Identify which cell holds the provided text, then report its (X, Y) central coordinate. 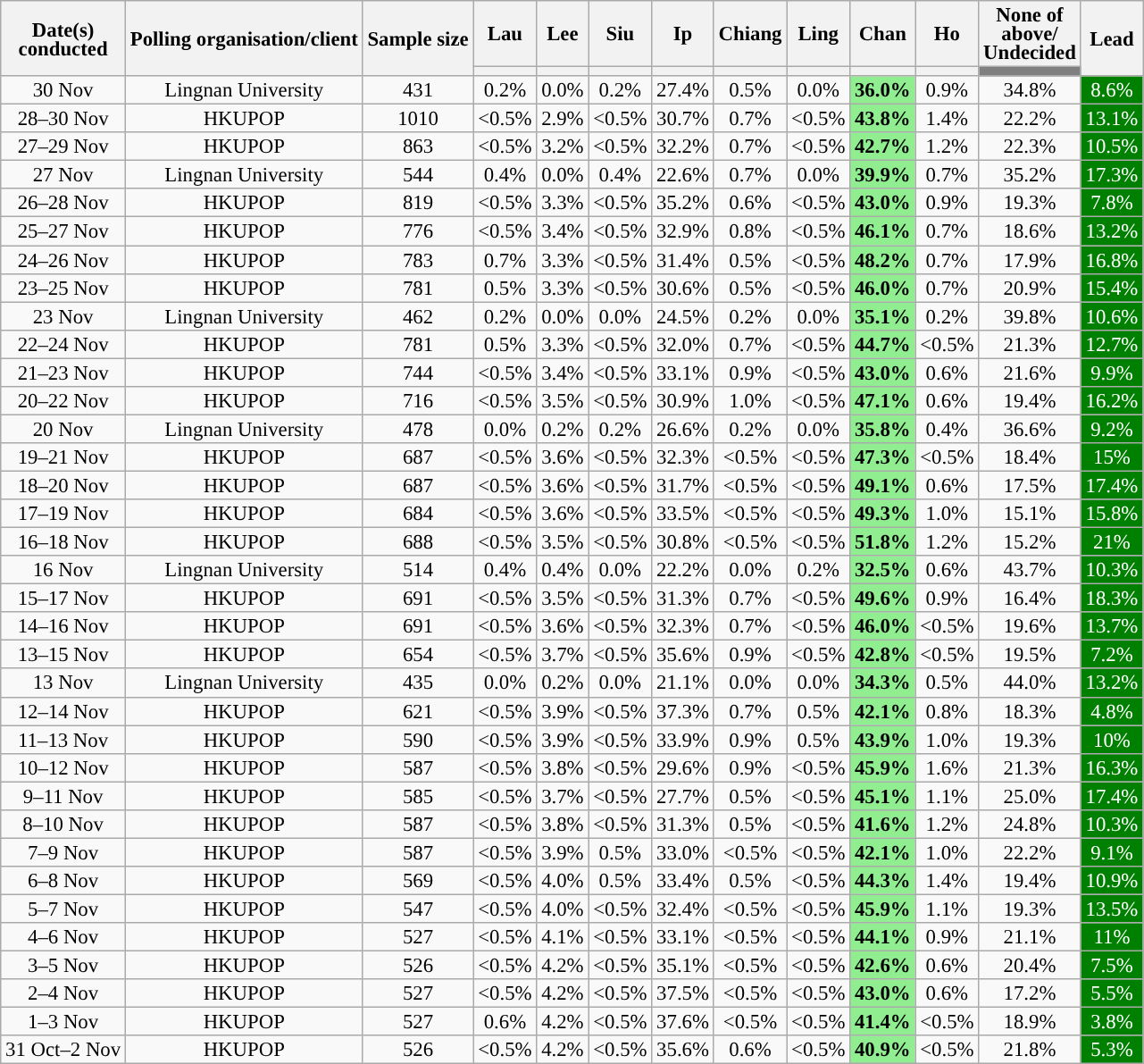
19–21 Nov (63, 457)
863 (418, 147)
32.9% (682, 231)
431 (418, 90)
2.9% (563, 119)
621 (418, 711)
24.8% (1030, 825)
46.1% (882, 231)
15.4% (1111, 288)
Chan (882, 34)
36.6% (1030, 429)
29.6% (682, 767)
40.9% (882, 1050)
26.6% (682, 429)
22.6% (682, 175)
23 Nov (63, 316)
44.1% (882, 937)
18.4% (1030, 457)
15.2% (1030, 542)
20.9% (1030, 288)
17–19 Nov (63, 514)
Lead (1111, 38)
744 (418, 373)
15–17 Nov (63, 599)
31.7% (682, 485)
26–28 Nov (63, 204)
30.6% (682, 288)
17.9% (1030, 260)
24.5% (682, 316)
48.2% (882, 260)
33.4% (682, 881)
27–29 Nov (63, 147)
Ho (947, 34)
Polling organisation/client (244, 38)
7.8% (1111, 204)
688 (418, 542)
37.5% (682, 993)
478 (418, 429)
17.2% (1030, 993)
34.3% (882, 683)
684 (418, 514)
16.8% (1111, 260)
30.7% (682, 119)
27 Nov (63, 175)
9.2% (1111, 429)
17.5% (1030, 485)
Chiang (750, 34)
1–3 Nov (63, 1022)
39.8% (1030, 316)
32.2% (682, 147)
3–5 Nov (63, 966)
716 (418, 401)
20.4% (1030, 966)
19.6% (1030, 626)
42.8% (882, 655)
783 (418, 260)
514 (418, 570)
30.9% (682, 401)
28–30 Nov (63, 119)
47.1% (882, 401)
590 (418, 740)
31 Oct–2 Nov (63, 1050)
13–15 Nov (63, 655)
32.0% (682, 344)
21.8% (1030, 1050)
30 Nov (63, 90)
11% (1111, 937)
37.3% (682, 711)
13.7% (1111, 626)
11–13 Nov (63, 740)
22–24 Nov (63, 344)
4.8% (1111, 711)
20–22 Nov (63, 401)
33.0% (682, 852)
Sample size (418, 38)
3.2% (563, 147)
18–20 Nov (63, 485)
9.1% (1111, 852)
17.3% (1111, 175)
16.2% (1111, 401)
49.6% (882, 599)
7.2% (1111, 655)
12–14 Nov (63, 711)
12.7% (1111, 344)
22.3% (1030, 147)
544 (418, 175)
16.4% (1030, 599)
15.1% (1030, 514)
13.5% (1111, 909)
32.4% (682, 909)
8–10 Nov (63, 825)
2–4 Nov (63, 993)
819 (418, 204)
10.5% (1111, 147)
4–6 Nov (63, 937)
6–8 Nov (63, 881)
Ip (682, 34)
21–23 Nov (63, 373)
44.3% (882, 881)
Lee (563, 34)
1010 (418, 119)
43.8% (882, 119)
16.3% (1111, 767)
33.9% (682, 740)
27.4% (682, 90)
10–12 Nov (63, 767)
33.5% (682, 514)
16 Nov (63, 570)
21.6% (1030, 373)
42.7% (882, 147)
34.8% (1030, 90)
10% (1111, 740)
32.5% (882, 570)
7–9 Nov (63, 852)
Lau (505, 34)
5.3% (1111, 1050)
39.9% (882, 175)
43.9% (882, 740)
41.6% (882, 825)
1.6% (947, 767)
27.7% (682, 796)
15% (1111, 457)
18.9% (1030, 1022)
41.4% (882, 1022)
13.1% (1111, 119)
37.6% (682, 1022)
None of above/Undecided (1030, 34)
20 Nov (63, 429)
35.8% (882, 429)
18.6% (1030, 231)
7.5% (1111, 966)
23–25 Nov (63, 288)
49.3% (882, 514)
Siu (620, 34)
462 (418, 316)
8.6% (1111, 90)
585 (418, 796)
31.4% (682, 260)
13 Nov (63, 683)
9.9% (1111, 373)
19.5% (1030, 655)
9–11 Nov (63, 796)
44.0% (1030, 683)
15.8% (1111, 514)
Date(s)conducted (63, 38)
21% (1111, 542)
776 (418, 231)
24–26 Nov (63, 260)
569 (418, 881)
25–27 Nov (63, 231)
45.1% (882, 796)
30.8% (682, 542)
4.1% (563, 937)
654 (418, 655)
44.7% (882, 344)
Ling (818, 34)
47.3% (882, 457)
43.7% (1030, 570)
42.6% (882, 966)
14–16 Nov (63, 626)
36.0% (882, 90)
10.6% (1111, 316)
547 (418, 909)
51.8% (882, 542)
10.9% (1111, 881)
16–18 Nov (63, 542)
25.0% (1030, 796)
5.5% (1111, 993)
5–7 Nov (63, 909)
49.1% (882, 485)
435 (418, 683)
